From the cell containing the given text, extract its center point as [X, Y] coordinate. 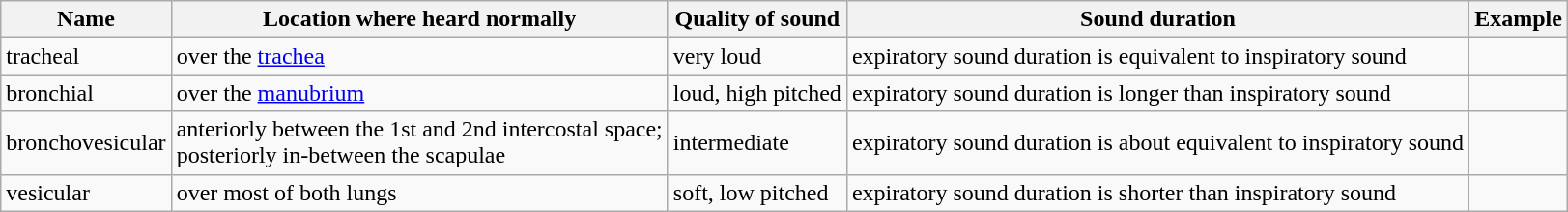
very loud [757, 56]
intermediate [757, 143]
expiratory sound duration is shorter than inspiratory sound [1157, 193]
Example [1519, 19]
tracheal [86, 56]
over most of both lungs [419, 193]
Quality of sound [757, 19]
bronchial [86, 93]
vesicular [86, 193]
expiratory sound duration is equivalent to inspiratory sound [1157, 56]
expiratory sound duration is about equivalent to inspiratory sound [1157, 143]
anteriorly between the 1st and 2nd intercostal space;posteriorly in-between the scapulae [419, 143]
bronchovesicular [86, 143]
loud, high pitched [757, 93]
over the manubrium [419, 93]
expiratory sound duration is longer than inspiratory sound [1157, 93]
soft, low pitched [757, 193]
over the trachea [419, 56]
Name [86, 19]
Sound duration [1157, 19]
Location where heard normally [419, 19]
